Find where the given text appears and provide that cell's center as (x, y) coordinate. 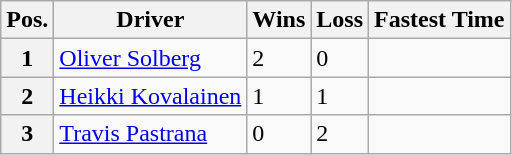
Loss (340, 20)
Wins (279, 20)
Fastest Time (440, 20)
Oliver Solberg (150, 58)
Heikki Kovalainen (150, 96)
3 (28, 134)
Travis Pastrana (150, 134)
Pos. (28, 20)
Driver (150, 20)
